Scan for the cell matching the given text and deliver its [x, y] coordinate at center. 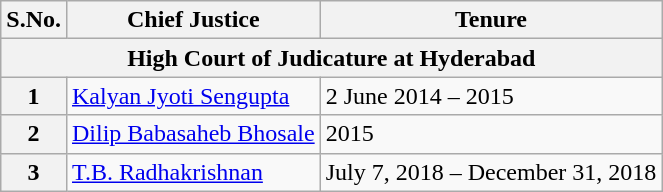
Kalyan Jyoti Sengupta [193, 96]
Chief Justice [193, 20]
Tenure [491, 20]
S.No. [34, 20]
High Court of Judicature at Hyderabad [332, 58]
T.B. Radhakrishnan [193, 172]
2 June 2014 – 2015 [491, 96]
1 [34, 96]
3 [34, 172]
2015 [491, 134]
2 [34, 134]
July 7, 2018 – December 31, 2018 [491, 172]
Dilip Babasaheb Bhosale [193, 134]
